Determine the [x, y] coordinate at the center of the cell enclosing the given text.  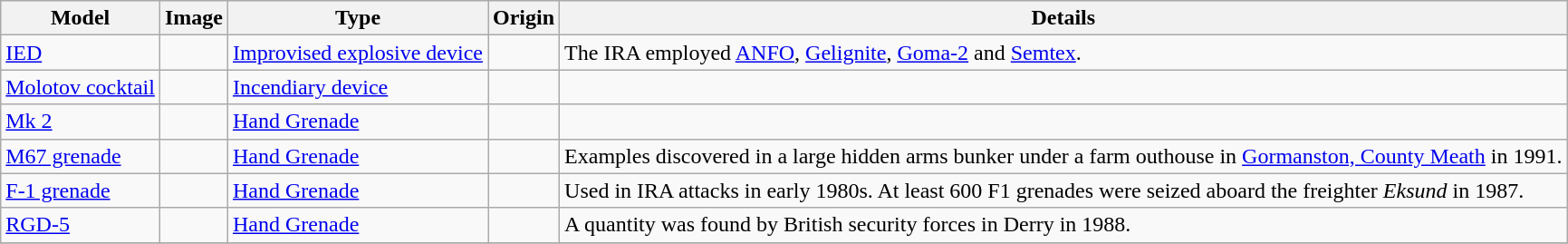
M67 grenade [81, 156]
IED [81, 53]
Origin [524, 18]
Type [359, 18]
Mk 2 [81, 122]
Improvised explosive device [359, 53]
F-1 grenade [81, 190]
Details [1063, 18]
Model [81, 18]
Incendiary device [359, 87]
Used in IRA attacks in early 1980s. At least 600 F1 grenades were seized aboard the freighter Eksund in 1987. [1063, 190]
A quantity was found by British security forces in Derry in 1988. [1063, 225]
Image [194, 18]
Molotov cocktail [81, 87]
RGD-5 [81, 225]
Examples discovered in a large hidden arms bunker under a farm outhouse in Gormanston, County Meath in 1991. [1063, 156]
The IRA employed ANFO, Gelignite, Goma-2 and Semtex. [1063, 53]
